Output the [x, y] coordinate of the center of the cell containing the given text.  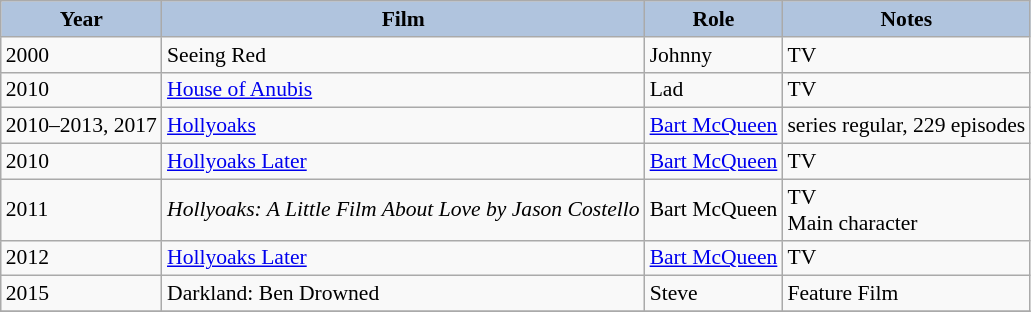
2011 [82, 210]
Hollyoaks [404, 126]
Seeing Red [404, 55]
TV Main character [906, 210]
Feature Film [906, 294]
Hollyoaks: A Little Film About Love by Jason Costello [404, 210]
House of Anubis [404, 90]
2015 [82, 294]
2010–2013, 2017 [82, 126]
Notes [906, 19]
Year [82, 19]
Lad [714, 90]
Johnny [714, 55]
Steve [714, 294]
series regular, 229 episodes [906, 126]
2000 [82, 55]
Role [714, 19]
Darkland: Ben Drowned [404, 294]
2012 [82, 258]
Film [404, 19]
